Provide the (X, Y) coordinate of the cell's center where the given text is located.  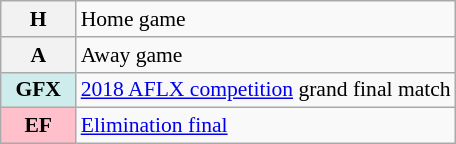
EF (38, 126)
Away game (266, 55)
Home game (266, 19)
Elimination final (266, 126)
H (38, 19)
GFX (38, 90)
2018 AFLX competition grand final match (266, 90)
A (38, 55)
